Return (x, y) of the center of cell containing provided text 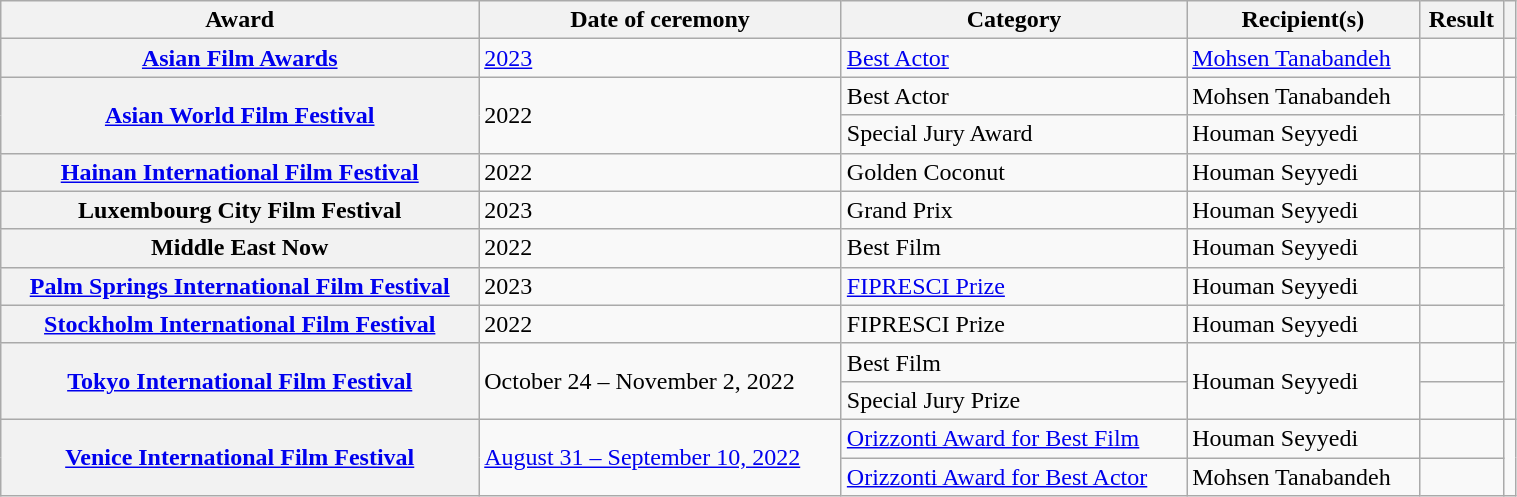
Tokyo International Film Festival (240, 381)
Palm Springs International Film Festival (240, 286)
Stockholm International Film Festival (240, 324)
Result (1462, 20)
Orizzonti Award for Best Actor (1014, 477)
Award (240, 20)
Date of ceremony (660, 20)
Special Jury Award (1014, 134)
Orizzonti Award for Best Film (1014, 438)
Venice International Film Festival (240, 457)
Asian Film Awards (240, 58)
August 31 – September 10, 2022 (660, 457)
Category (1014, 20)
Recipient(s) (1303, 20)
Grand Prix (1014, 210)
Special Jury Prize (1014, 400)
Asian World Film Festival (240, 115)
October 24 – November 2, 2022 (660, 381)
Hainan International Film Festival (240, 172)
Golden Coconut (1014, 172)
Luxembourg City Film Festival (240, 210)
Middle East Now (240, 248)
